Capture the cell that displays the provided text and extract its [X, Y] central coordinate. 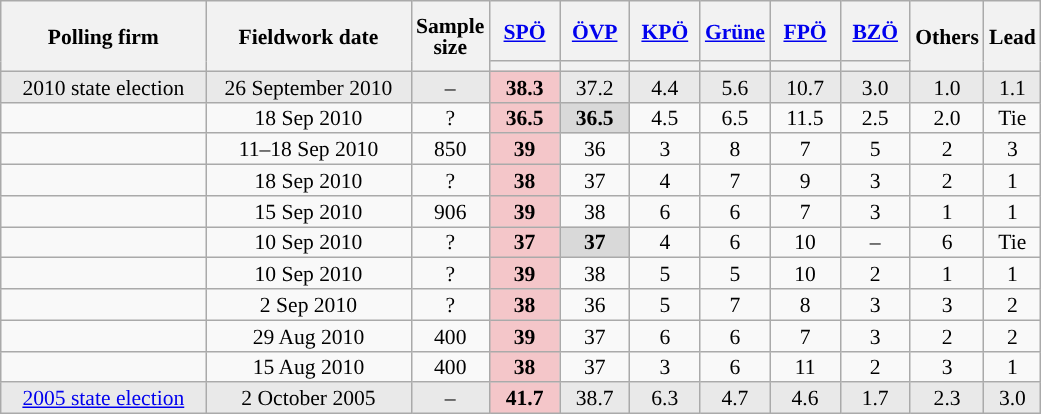
11–18 Sep 2010 [308, 150]
Samplesize [450, 36]
SPÖ [524, 31]
41.7 [524, 398]
6.5 [735, 118]
Others [947, 36]
BZÖ [875, 31]
Polling firm [104, 36]
29 Aug 2010 [308, 336]
Grüne [735, 31]
FPÖ [805, 31]
1.7 [875, 398]
2005 state election [104, 398]
15 Aug 2010 [308, 366]
ÖVP [595, 31]
4.6 [805, 398]
37.2 [595, 86]
Lead [1012, 36]
15 Sep 2010 [308, 212]
2.5 [875, 118]
4.4 [665, 86]
2010 state election [104, 86]
1.1 [1012, 86]
KPÖ [665, 31]
11.5 [805, 118]
Fieldwork date [308, 36]
2 Sep 2010 [308, 304]
11 [805, 366]
4.7 [735, 398]
4.5 [665, 118]
906 [450, 212]
38.7 [595, 398]
6.3 [665, 398]
9 [805, 180]
850 [450, 150]
26 September 2010 [308, 86]
2 October 2005 [308, 398]
1.0 [947, 86]
5.6 [735, 86]
2.0 [947, 118]
2.3 [947, 398]
10.7 [805, 86]
38.3 [524, 86]
